Return the (x, y) coordinate for the center point of the cell that contains the specified text.  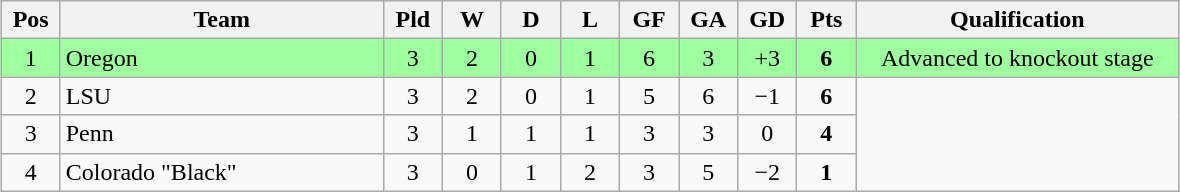
−1 (768, 96)
Pld (412, 20)
D (530, 20)
Colorado "Black" (222, 172)
Team (222, 20)
L (590, 20)
−2 (768, 172)
Advanced to knockout stage (1018, 58)
GA (708, 20)
GF (650, 20)
LSU (222, 96)
Oregon (222, 58)
GD (768, 20)
W (472, 20)
Penn (222, 134)
Pts (826, 20)
Pos (30, 20)
Qualification (1018, 20)
+3 (768, 58)
